From the cell containing the given text, extract its center point as [x, y] coordinate. 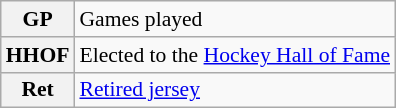
Ret [38, 90]
HHOF [38, 55]
Retired jersey [234, 90]
Elected to the Hockey Hall of Fame [234, 55]
Games played [234, 19]
GP [38, 19]
